For the text-containing cell, return its midpoint in [X, Y] coordinate format. 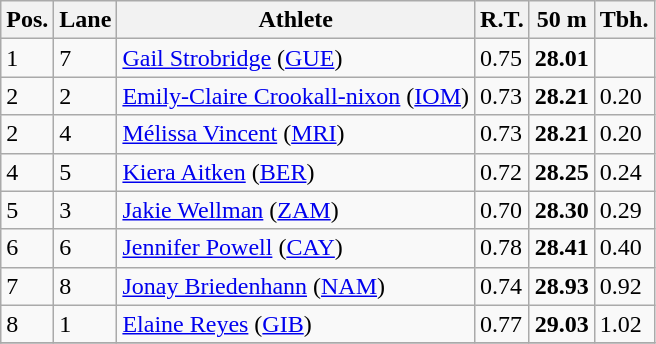
50 m [562, 20]
0.75 [502, 58]
Lane [86, 20]
28.41 [562, 248]
28.93 [562, 286]
0.24 [624, 172]
0.78 [502, 248]
28.25 [562, 172]
Emily-Claire Crookall-nixon (IOM) [296, 96]
R.T. [502, 20]
0.29 [624, 210]
Athlete [296, 20]
Pos. [28, 20]
Tbh. [624, 20]
Gail Strobridge (GUE) [296, 58]
0.70 [502, 210]
Kiera Aitken (BER) [296, 172]
0.40 [624, 248]
Jakie Wellman (ZAM) [296, 210]
29.03 [562, 324]
Jonay Briedenhann (NAM) [296, 286]
Mélissa Vincent (MRI) [296, 134]
28.01 [562, 58]
1.02 [624, 324]
Elaine Reyes (GIB) [296, 324]
3 [86, 210]
0.72 [502, 172]
28.30 [562, 210]
0.77 [502, 324]
Jennifer Powell (CAY) [296, 248]
0.92 [624, 286]
0.74 [502, 286]
